Output the [X, Y] coordinate of the center of the cell containing the given text.  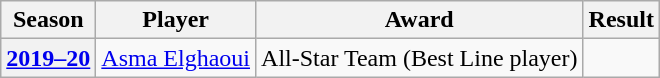
2019–20 [48, 58]
All-Star Team (Best Line player) [420, 58]
Result [621, 20]
Player [176, 20]
Award [420, 20]
Season [48, 20]
Asma Elghaoui [176, 58]
